Return the [X, Y] coordinate for the center point of the cell that contains the specified text.  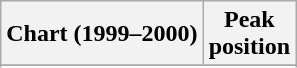
Peak position [249, 34]
Chart (1999–2000) [102, 34]
